Extract the (x, y) coordinate from the center of the cell holding the provided text.  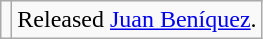
Released Juan Beníquez. (137, 20)
